Return the [X, Y] coordinate for the center point of the cell that contains the specified text.  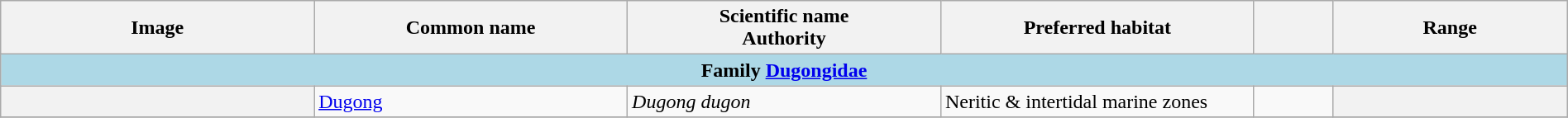
Preferred habitat [1097, 28]
Dugong dugon [784, 101]
Range [1450, 28]
Scientific nameAuthority [784, 28]
Dugong [471, 101]
Family Dugongidae [784, 70]
Image [157, 28]
Neritic & intertidal marine zones [1097, 101]
Common name [471, 28]
